Extract the [x, y] coordinate from the center of the cell holding the provided text.  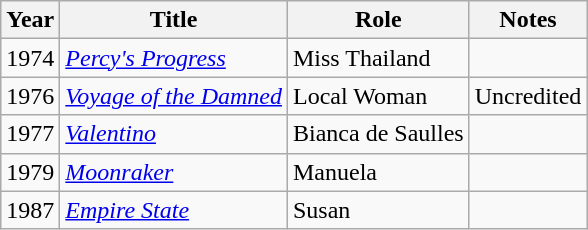
Year [30, 20]
Bianca de Saulles [378, 134]
Valentino [174, 134]
Local Woman [378, 96]
Uncredited [528, 96]
Voyage of the Damned [174, 96]
Manuela [378, 172]
Title [174, 20]
Percy's Progress [174, 58]
Susan [378, 210]
Miss Thailand [378, 58]
Moonraker [174, 172]
1974 [30, 58]
Empire State [174, 210]
Role [378, 20]
1976 [30, 96]
Notes [528, 20]
1979 [30, 172]
1977 [30, 134]
1987 [30, 210]
